Return the (x, y) coordinate for the center point of the cell that contains the specified text.  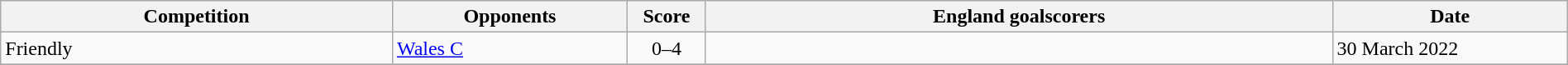
Friendly (197, 48)
Competition (197, 17)
30 March 2022 (1450, 48)
England goalscorers (1019, 17)
0–4 (667, 48)
Wales C (509, 48)
Score (667, 17)
Date (1450, 17)
Opponents (509, 17)
